Return [x, y] of the center of cell containing provided text 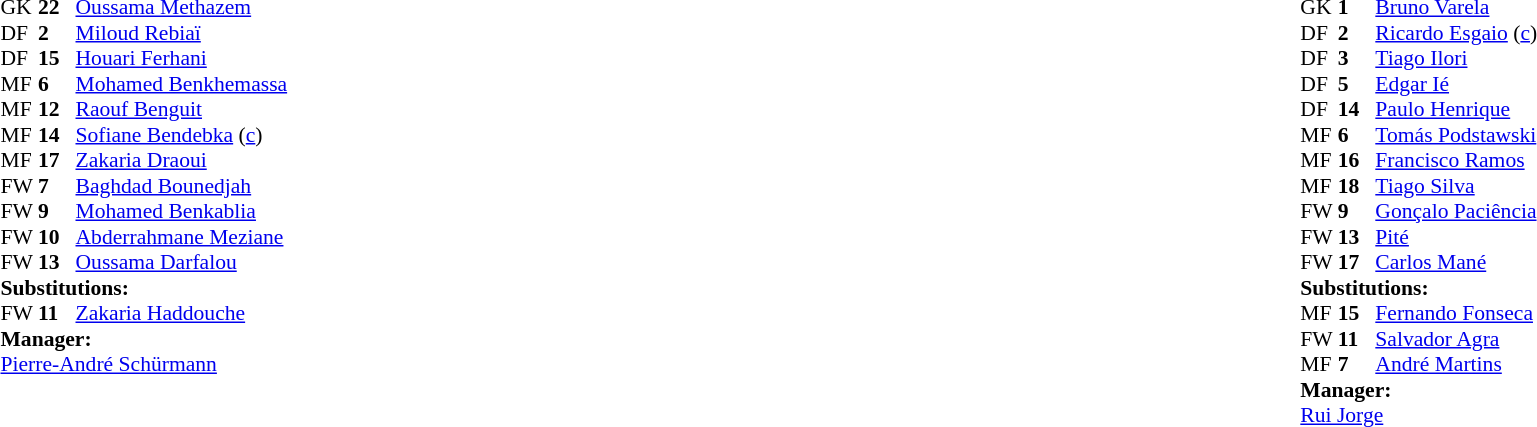
5 [1357, 84]
16 [1357, 161]
Francisco Ramos [1456, 161]
Edgar Ié [1456, 84]
Oussama Darfalou [182, 263]
Fernando Fonseca [1456, 313]
Paulo Henrique [1456, 109]
Mohamed Benkablia [182, 211]
18 [1357, 186]
3 [1357, 59]
12 [57, 109]
Abderrahmane Meziane [182, 237]
Pierre-André Schürmann [144, 365]
Zakaria Draoui [182, 161]
Gonçalo Paciência [1456, 211]
Baghdad Bounedjah [182, 186]
Mohamed Benkhemassa [182, 84]
Tiago Ilori [1456, 59]
Houari Ferhani [182, 59]
Carlos Mané [1456, 263]
Salvador Agra [1456, 339]
Zakaria Haddouche [182, 313]
Tiago Silva [1456, 186]
Raouf Benguit [182, 109]
Sofiane Bendebka (c) [182, 135]
Tomás Podstawski [1456, 135]
André Martins [1456, 365]
10 [57, 237]
Miloud Rebiaï [182, 33]
Ricardo Esgaio (c) [1456, 33]
Pité [1456, 237]
